Identify which cell holds the provided text, then report its (x, y) central coordinate. 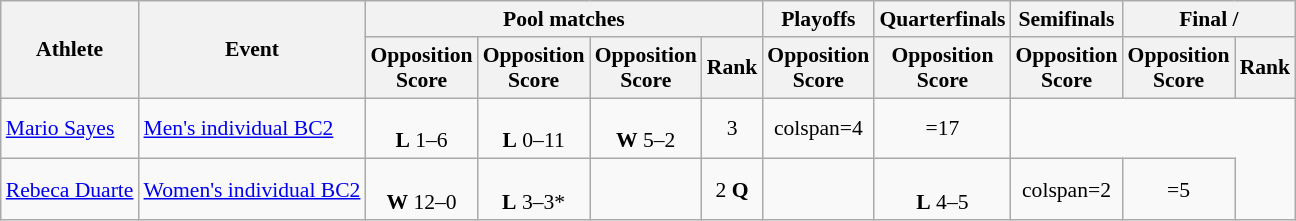
L 3–3* (534, 190)
colspan=2 (1066, 190)
Event (252, 50)
Women's individual BC2 (252, 190)
=17 (942, 128)
colspan=4 (818, 128)
Pool matches (564, 19)
W 12–0 (421, 190)
3 (732, 128)
Playoffs (818, 19)
Mario Sayes (70, 128)
Rebeca Duarte (70, 190)
L 1–6 (421, 128)
Quarterfinals (942, 19)
Athlete (70, 50)
L 4–5 (942, 190)
Men's individual BC2 (252, 128)
=5 (1179, 190)
W 5–2 (646, 128)
Semifinals (1066, 19)
Final / (1210, 19)
L 0–11 (534, 128)
2 Q (732, 190)
